Search for the cell housing the specified text and yield its [X, Y] center coordinate. 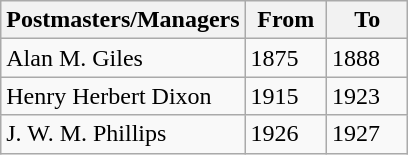
Henry Herbert Dixon [123, 96]
Alan M. Giles [123, 58]
1915 [286, 96]
1888 [368, 58]
To [368, 20]
1923 [368, 96]
From [286, 20]
Postmasters/Managers [123, 20]
1926 [286, 134]
1875 [286, 58]
J. W. M. Phillips [123, 134]
1927 [368, 134]
